Pinpoint the cell where the given text exists, returning its [X, Y] midpoint coordinate. 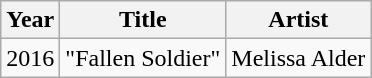
Artist [298, 20]
"Fallen Soldier" [143, 58]
Melissa Alder [298, 58]
Year [30, 20]
Title [143, 20]
2016 [30, 58]
